Find where the given text appears and provide that cell's center as [X, Y] coordinate. 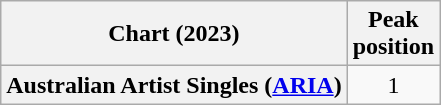
Chart (2023) [174, 34]
Peakposition [393, 34]
Australian Artist Singles (ARIA) [174, 85]
1 [393, 85]
